Identify which cell holds the provided text, then report its (X, Y) central coordinate. 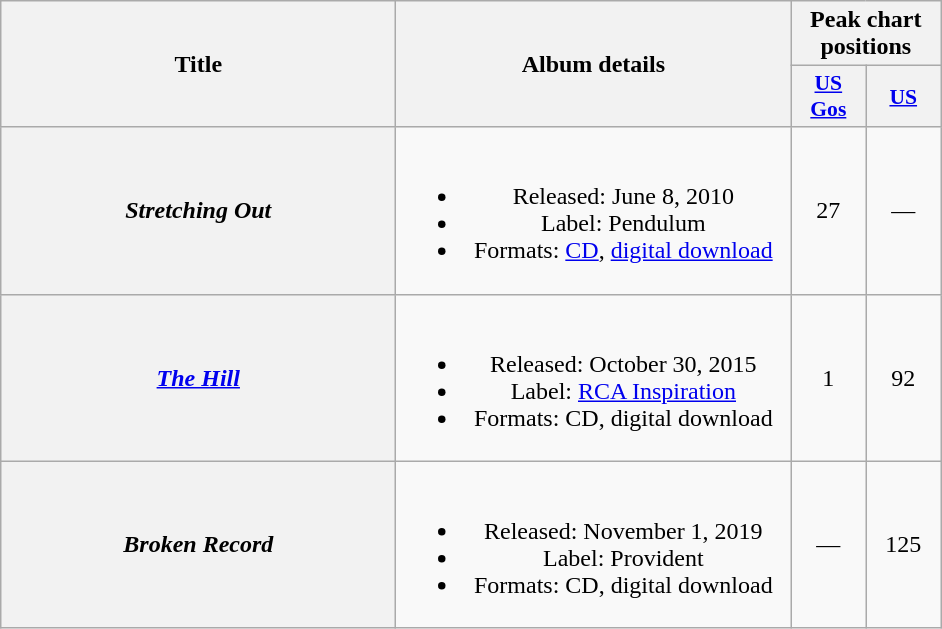
US (904, 96)
USGos (828, 96)
The Hill (198, 378)
Album details (594, 64)
Broken Record (198, 544)
Released: October 30, 2015Label: RCA InspirationFormats: CD, digital download (594, 378)
Peak chart positions (866, 34)
27 (828, 210)
Released: June 8, 2010Label: PendulumFormats: CD, digital download (594, 210)
Stretching Out (198, 210)
125 (904, 544)
1 (828, 378)
92 (904, 378)
Released: November 1, 2019Label: ProvidentFormats: CD, digital download (594, 544)
Title (198, 64)
